Search for the cell housing the specified text and yield its [x, y] center coordinate. 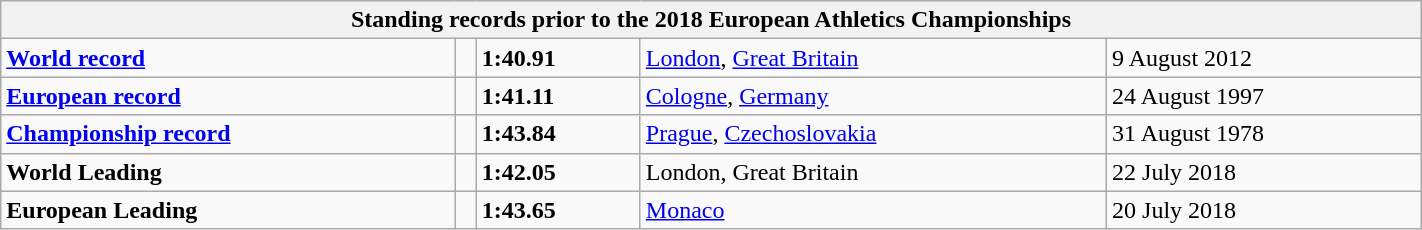
31 August 1978 [1264, 134]
1:43.65 [558, 210]
Monaco [873, 210]
World Leading [228, 172]
9 August 2012 [1264, 58]
1:42.05 [558, 172]
1:40.91 [558, 58]
1:43.84 [558, 134]
20 July 2018 [1264, 210]
24 August 1997 [1264, 96]
Championship record [228, 134]
22 July 2018 [1264, 172]
European Leading [228, 210]
Cologne, Germany [873, 96]
European record [228, 96]
World record [228, 58]
1:41.11 [558, 96]
Standing records prior to the 2018 European Athletics Championships [711, 20]
Prague, Czechoslovakia [873, 134]
